Pinpoint the cell where the given text exists, returning its [x, y] midpoint coordinate. 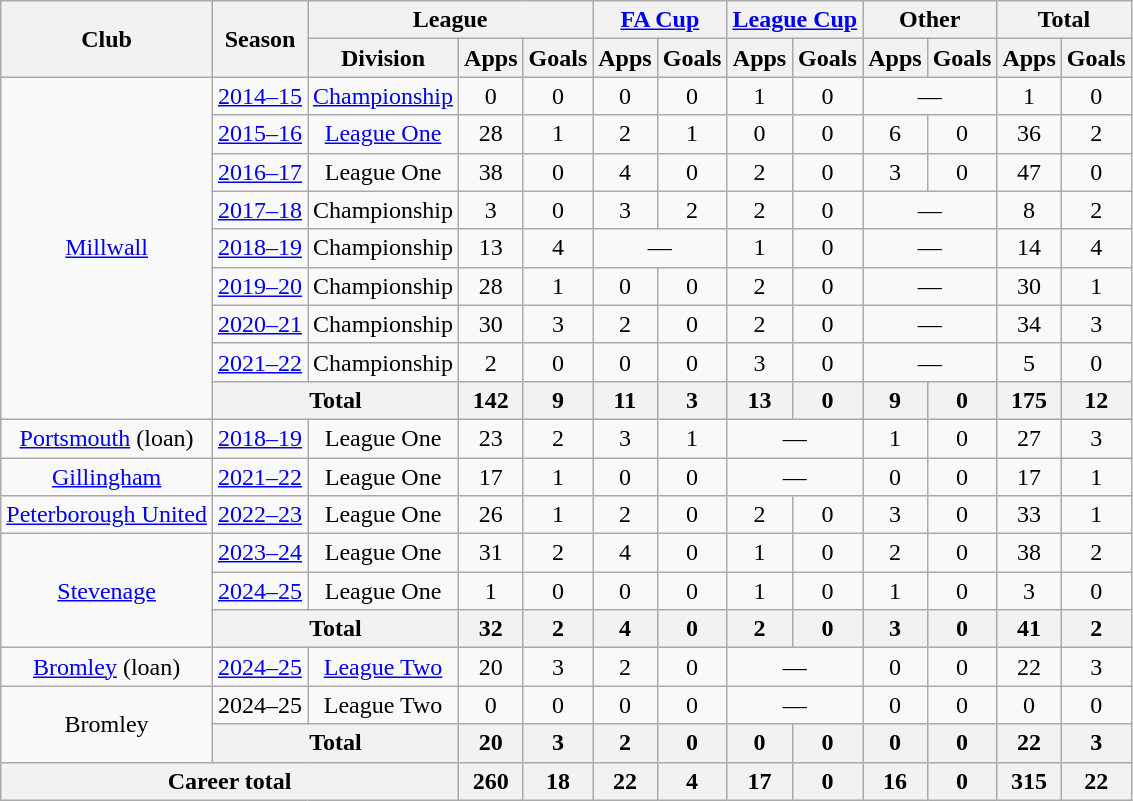
Career total [230, 781]
Bromley [107, 724]
47 [1029, 172]
Millwall [107, 248]
Other [930, 20]
5 [1029, 362]
26 [491, 515]
18 [558, 781]
36 [1029, 134]
23 [491, 438]
6 [895, 134]
League [450, 20]
27 [1029, 438]
33 [1029, 515]
Bromley (loan) [107, 667]
315 [1029, 781]
16 [895, 781]
2019–20 [260, 286]
41 [1029, 629]
Stevenage [107, 591]
260 [491, 781]
Peterborough United [107, 515]
2017–18 [260, 210]
2022–23 [260, 515]
32 [491, 629]
12 [1096, 400]
8 [1029, 210]
Division [384, 58]
142 [491, 400]
Season [260, 39]
League Cup [795, 20]
Gillingham [107, 477]
14 [1029, 248]
11 [625, 400]
2023–24 [260, 553]
31 [491, 553]
2014–15 [260, 96]
Club [107, 39]
FA Cup [660, 20]
2015–16 [260, 134]
2020–21 [260, 324]
175 [1029, 400]
Portsmouth (loan) [107, 438]
2016–17 [260, 172]
34 [1029, 324]
